Determine the (x, y) coordinate at the center of the cell enclosing the given text.  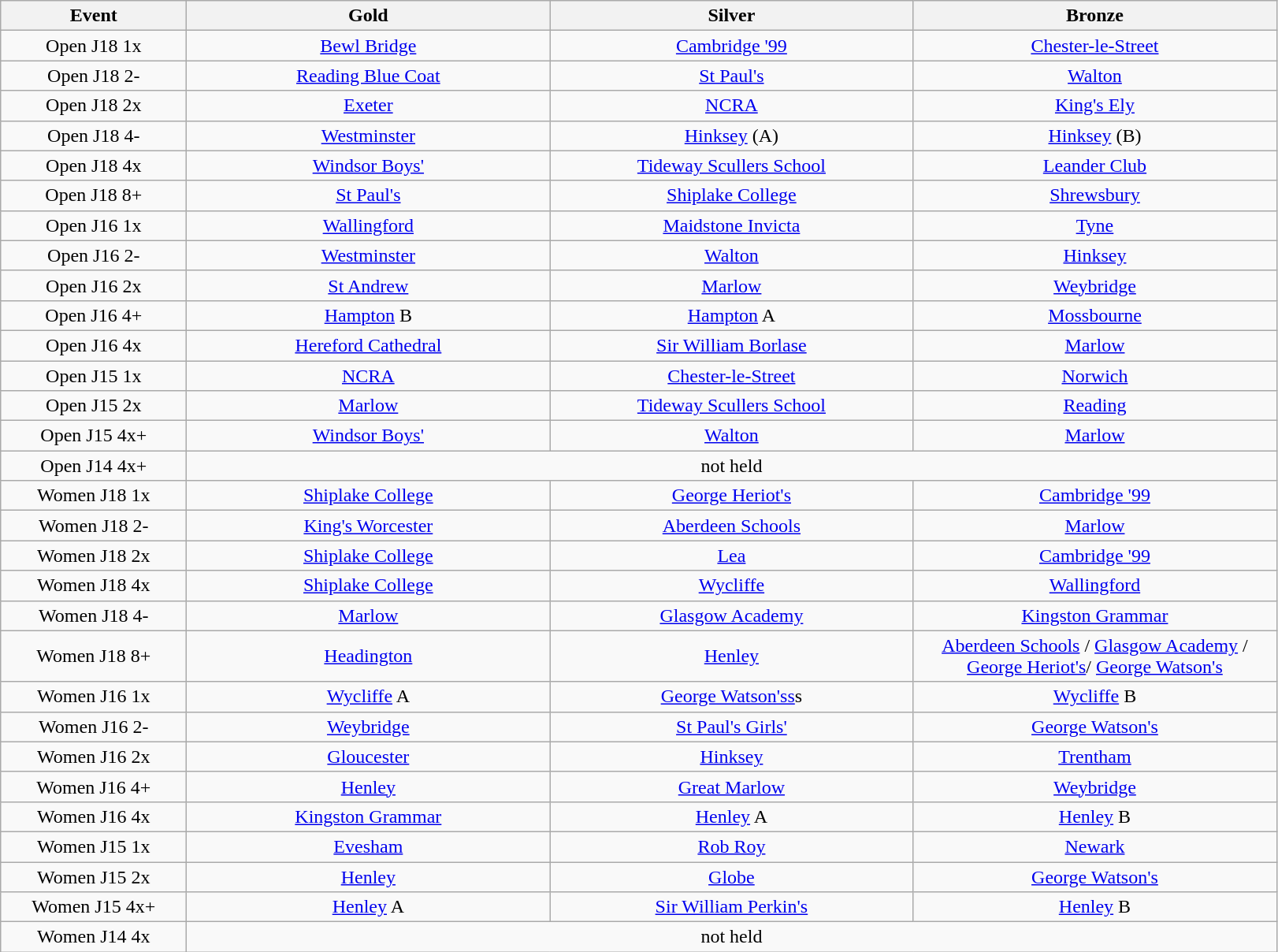
Women J18 1x (94, 496)
Hampton B (369, 315)
Sir William Perkin's (731, 907)
Gloucester (369, 757)
Open J15 1x (94, 376)
King's Ely (1095, 106)
Silver (731, 16)
Open J16 4x (94, 345)
Open J18 2x (94, 106)
Wycliffe A (369, 697)
Headington (369, 656)
Women J16 1x (94, 697)
Women J15 1x (94, 846)
Women J15 2x (94, 877)
Women J15 4x+ (94, 907)
Hampton A (731, 315)
St Andrew (369, 285)
Open J18 1x (94, 46)
Leander Club (1095, 165)
Women J14 4x (94, 937)
Shrewsbury (1095, 195)
Open J16 1x (94, 225)
Women J16 4+ (94, 787)
Women J18 2x (94, 556)
Reading Blue Coat (369, 76)
Reading (1095, 406)
Open J15 4x+ (94, 436)
Women J18 4x (94, 586)
Open J16 4+ (94, 315)
Hereford Cathedral (369, 345)
Norwich (1095, 376)
Wycliffe (731, 586)
Women J16 2x (94, 757)
Wycliffe B (1095, 697)
Newark (1095, 846)
Gold (369, 16)
St Paul's Girls' (731, 727)
Maidstone Invicta (731, 225)
Women J18 2- (94, 526)
Glasgow Academy (731, 615)
Bewl Bridge (369, 46)
Hinksey (B) (1095, 136)
Event (94, 16)
Women J16 2- (94, 727)
Women J18 4- (94, 615)
Women J16 4x (94, 816)
Rob Roy (731, 846)
Evesham (369, 846)
Sir William Borlase (731, 345)
Mossbourne (1095, 315)
Open J18 4- (94, 136)
Trentham (1095, 757)
Aberdeen Schools / Glasgow Academy / George Heriot's/ George Watson's (1095, 656)
Open J16 2- (94, 255)
Globe (731, 877)
Exeter (369, 106)
Tyne (1095, 225)
Women J18 8+ (94, 656)
Open J14 4x+ (94, 466)
Lea (731, 556)
Open J15 2x (94, 406)
George Heriot's (731, 496)
Bronze (1095, 16)
King's Worcester (369, 526)
George Watson'sss (731, 697)
Open J18 8+ (94, 195)
Open J18 4x (94, 165)
Great Marlow (731, 787)
Aberdeen Schools (731, 526)
Open J18 2- (94, 76)
Hinksey (A) (731, 136)
Open J16 2x (94, 285)
